Scan for the cell matching the given text and deliver its [X, Y] coordinate at center. 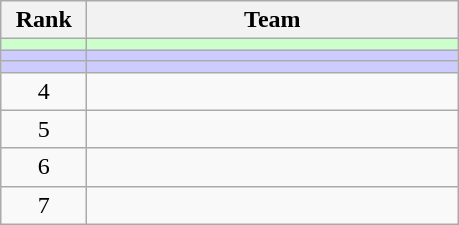
6 [44, 167]
5 [44, 129]
7 [44, 205]
Team [272, 20]
Rank [44, 20]
4 [44, 91]
